Identify which cell holds the provided text, then report its [x, y] central coordinate. 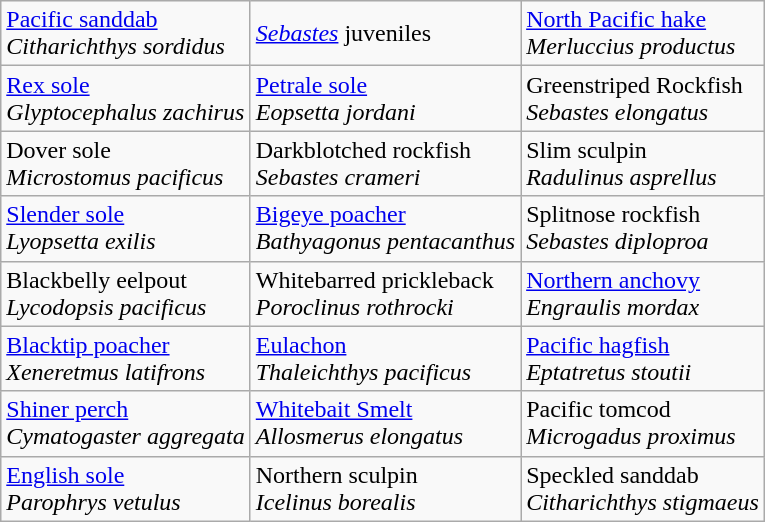
Slender soleLyopsetta exilis [126, 228]
Northern anchovyEngraulis mordax [643, 294]
North Pacific hakeMerluccius productus [643, 34]
Pacific sanddabCitharichthys sordidus [126, 34]
Pacific hagfishEptatretus stoutii [643, 358]
Darkblotched rockfishSebastes crameri [385, 164]
Greenstriped RockfishSebastes elongatus [643, 98]
Slim sculpinRadulinus asprellus [643, 164]
EulachonThaleichthys pacificus [385, 358]
Sebastes juveniles [385, 34]
Blackbelly eelpoutLycodopsis pacificus [126, 294]
Speckled sanddabCitharichthys stigmaeus [643, 488]
English soleParophrys vetulus [126, 488]
Pacific tomcodMicrogadus proximus [643, 424]
Bigeye poacherBathyagonus pentacanthus [385, 228]
Whitebait SmeltAllosmerus elongatus [385, 424]
Dover soleMicrostomus pacificus [126, 164]
Blacktip poacherXeneretmus latifrons [126, 358]
Whitebarred pricklebackPoroclinus rothrocki [385, 294]
Splitnose rockfishSebastes diploproa [643, 228]
Rex soleGlyptocephalus zachirus [126, 98]
Northern sculpinIcelinus borealis [385, 488]
Shiner perchCymatogaster aggregata [126, 424]
Petrale soleEopsetta jordani [385, 98]
